Locate the cell with the specified text and output its [x, y] center coordinate. 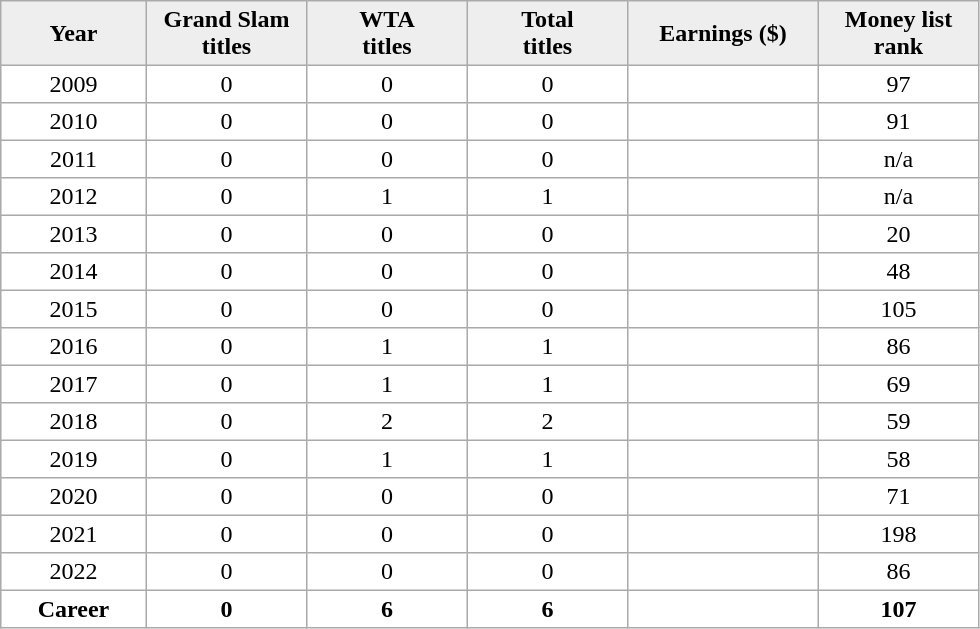
105 [898, 309]
2017 [74, 384]
20 [898, 234]
WTA titles [387, 33]
Year [74, 33]
58 [898, 459]
2012 [74, 197]
198 [898, 534]
2020 [74, 497]
Earnings ($) [723, 33]
2016 [74, 347]
2015 [74, 309]
48 [898, 272]
2011 [74, 159]
2021 [74, 534]
97 [898, 84]
2013 [74, 234]
Total titles [547, 33]
2010 [74, 122]
2018 [74, 422]
2014 [74, 272]
Money list rank [898, 33]
59 [898, 422]
91 [898, 122]
69 [898, 384]
107 [898, 609]
2009 [74, 84]
2022 [74, 572]
Grand Slam titles [226, 33]
71 [898, 497]
Career [74, 609]
2019 [74, 459]
